For the text-containing cell, return its midpoint in [x, y] coordinate format. 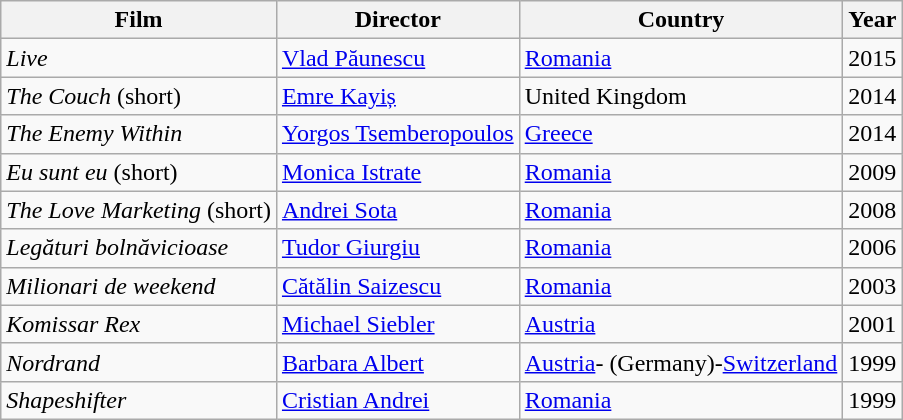
Nordrand [139, 362]
Greece [681, 134]
2003 [872, 286]
Country [681, 20]
Legături bolnăvicioase [139, 248]
The Couch (short) [139, 96]
The Love Marketing (short) [139, 210]
Year [872, 20]
Emre Kayiș [398, 96]
Komissar Rex [139, 324]
Milionari de weekend [139, 286]
Vlad Păunescu [398, 58]
2015 [872, 58]
Barbara Albert [398, 362]
Austria [681, 324]
United Kingdom [681, 96]
Shapeshifter [139, 400]
2009 [872, 172]
The Enemy Within [139, 134]
Austria- (Germany)-Switzerland [681, 362]
2008 [872, 210]
Cătălin Saizescu [398, 286]
Andrei Sota [398, 210]
2006 [872, 248]
Director [398, 20]
Monica Istrate [398, 172]
Cristian Andrei [398, 400]
Eu sunt eu (short) [139, 172]
2001 [872, 324]
Tudor Giurgiu [398, 248]
Michael Siebler [398, 324]
Yorgos Tsemberopoulos [398, 134]
Live [139, 58]
Film [139, 20]
